Output the [x, y] coordinate of the center of the cell containing the given text.  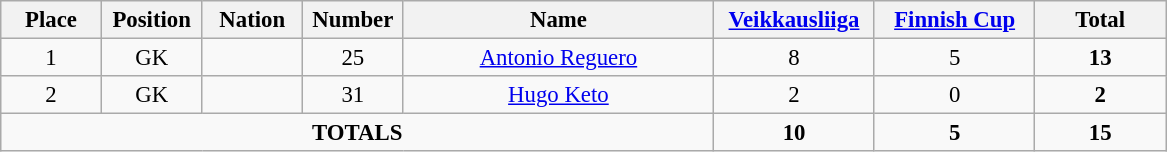
Hugo Keto [558, 95]
Veikkausliiga [794, 20]
TOTALS [358, 133]
Finnish Cup [954, 20]
10 [794, 133]
13 [1100, 58]
31 [354, 95]
1 [52, 58]
15 [1100, 133]
8 [794, 58]
0 [954, 95]
Position [152, 20]
Number [354, 20]
Antonio Reguero [558, 58]
Name [558, 20]
25 [354, 58]
Place [52, 20]
Total [1100, 20]
Nation [252, 20]
